Pinpoint the cell where the given text exists, returning its [X, Y] midpoint coordinate. 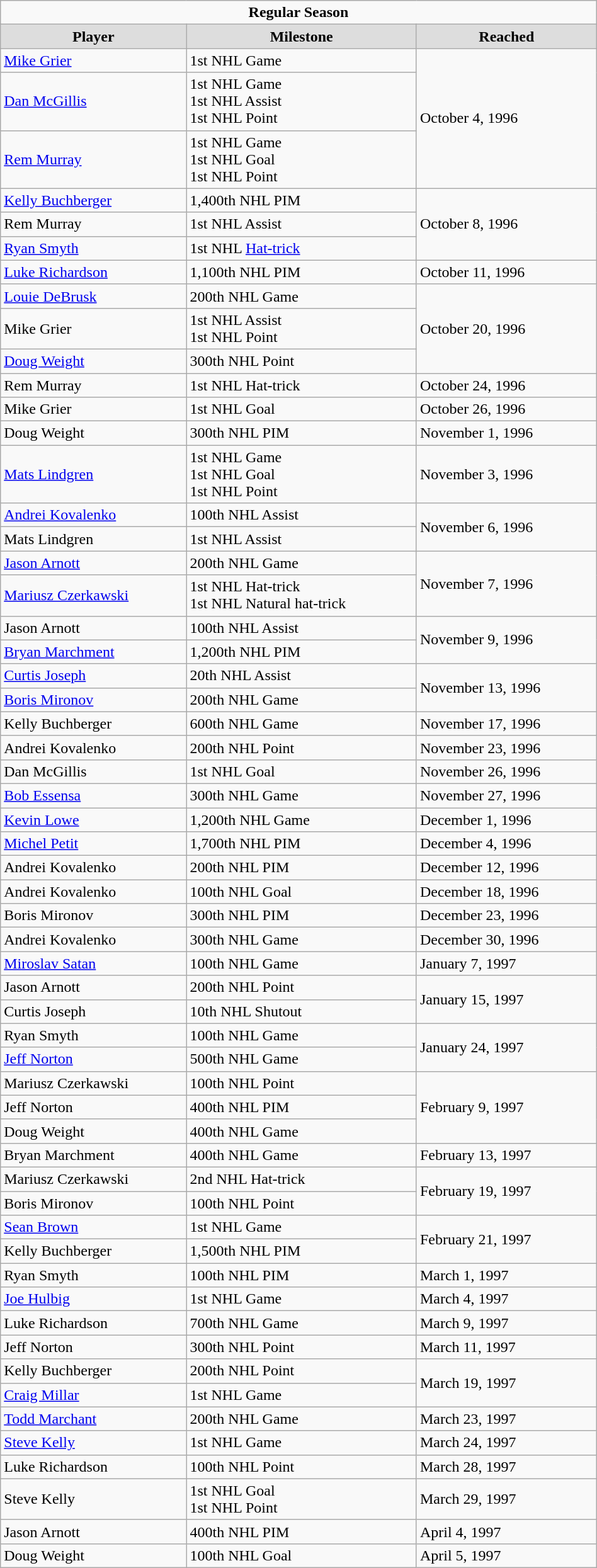
200th NHL PIM [301, 868]
Sean Brown [93, 1227]
November 9, 1996 [506, 640]
March 24, 1997 [506, 1443]
February 19, 1997 [506, 1191]
October 24, 1996 [506, 385]
January 24, 1997 [506, 1047]
1st NHL Game1st NHL Assist1st NHL Point [301, 101]
1,200th NHL PIM [301, 652]
10th NHL Shutout [301, 1011]
Milestone [301, 37]
Louie DeBrusk [93, 296]
October 26, 1996 [506, 409]
March 28, 1997 [506, 1467]
March 11, 1997 [506, 1347]
November 3, 1996 [506, 474]
Michel Petit [93, 844]
December 1, 1996 [506, 819]
Regular Season [298, 13]
November 6, 1996 [506, 527]
January 7, 1997 [506, 963]
November 7, 1996 [506, 583]
1,700th NHL PIM [301, 844]
700th NHL Game [301, 1323]
1st NHL Assist1st NHL Point [301, 329]
October 8, 1996 [506, 224]
March 1, 1997 [506, 1275]
1,200th NHL Game [301, 819]
December 23, 1996 [506, 916]
Bob Essensa [93, 795]
March 29, 1997 [506, 1499]
20th NHL Assist [301, 676]
November 27, 1996 [506, 795]
March 9, 1997 [506, 1323]
100th NHL PIM [301, 1275]
November 17, 1996 [506, 724]
December 4, 1996 [506, 844]
November 23, 1996 [506, 747]
November 13, 1996 [506, 688]
March 19, 1997 [506, 1383]
1st NHL Goal1st NHL Point [301, 1499]
1st NHL Hat-trick1st NHL Natural hat-trick [301, 596]
December 12, 1996 [506, 868]
2nd NHL Hat-trick [301, 1179]
February 9, 1997 [506, 1107]
Kevin Lowe [93, 819]
November 1, 1996 [506, 433]
October 11, 1996 [506, 272]
1,400th NHL PIM [301, 200]
December 30, 1996 [506, 940]
January 15, 1997 [506, 999]
February 13, 1997 [506, 1155]
March 23, 1997 [506, 1419]
Miroslav Satan [93, 963]
February 21, 1997 [506, 1239]
April 5, 1997 [506, 1555]
November 26, 1996 [506, 771]
1,100th NHL PIM [301, 272]
500th NHL Game [301, 1059]
Craig Millar [93, 1395]
1,500th NHL PIM [301, 1251]
March 4, 1997 [506, 1299]
October 20, 1996 [506, 329]
Todd Marchant [93, 1419]
Joe Hulbig [93, 1299]
Reached [506, 37]
April 4, 1997 [506, 1531]
October 4, 1996 [506, 118]
December 18, 1996 [506, 892]
600th NHL Game [301, 724]
Player [93, 37]
